Identify which cell holds the provided text, then report its [X, Y] central coordinate. 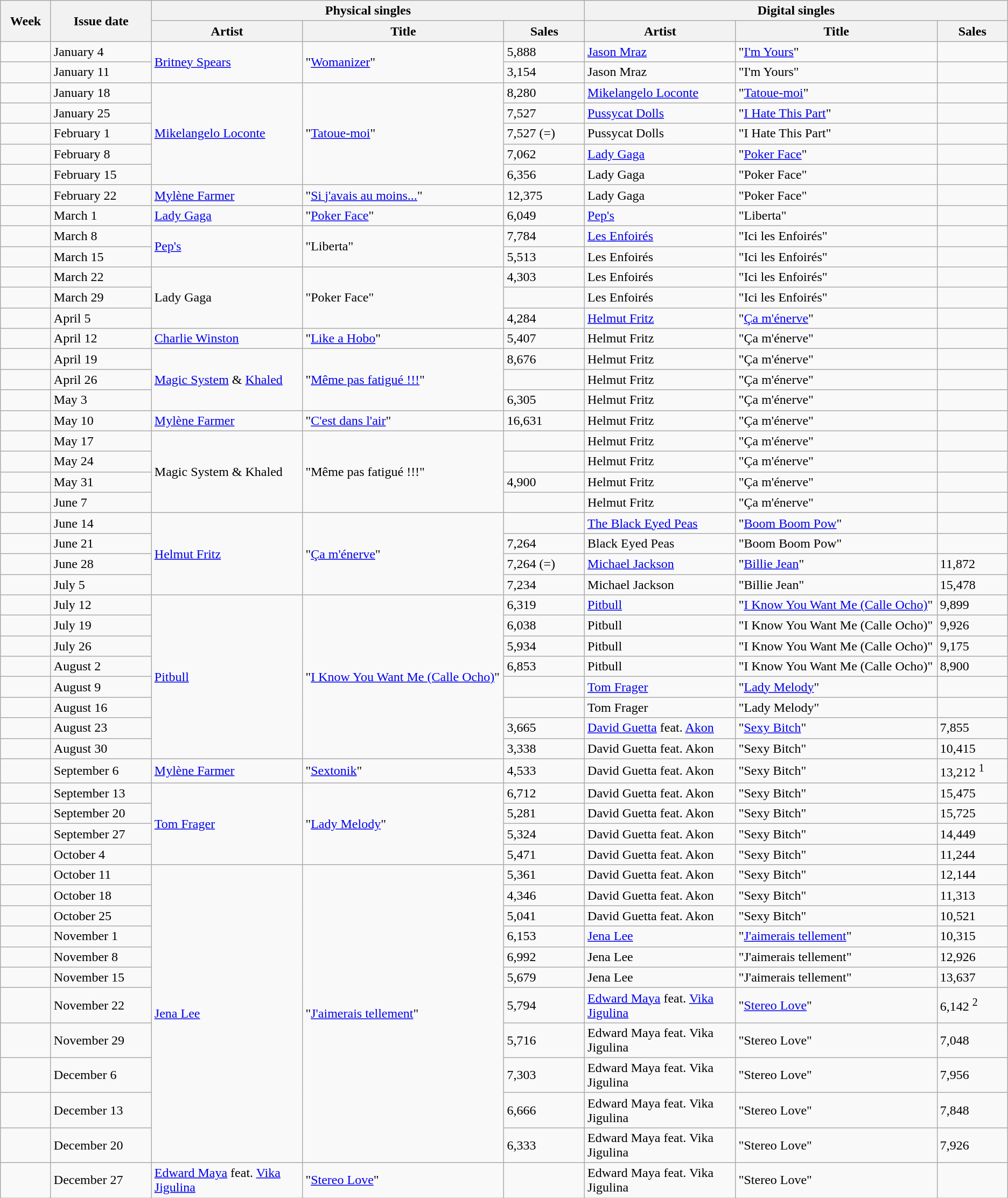
11,313 [972, 895]
Issue date [101, 21]
March 8 [101, 236]
March 15 [101, 257]
15,475 [972, 793]
March 1 [101, 215]
11,244 [972, 854]
3,338 [544, 748]
September 20 [101, 814]
11,872 [972, 564]
7,848 [972, 1110]
10,521 [972, 916]
13,637 [972, 977]
November 8 [101, 957]
"Womanizer" [403, 62]
5,679 [544, 977]
October 25 [101, 916]
9,175 [972, 646]
6,666 [544, 1110]
8,280 [544, 93]
15,478 [972, 584]
December 6 [101, 1075]
6,153 [544, 936]
December 27 [101, 1180]
August 16 [101, 707]
"Like a Hobo" [403, 339]
The Black Eyed Peas [660, 523]
February 15 [101, 174]
May 31 [101, 482]
9,926 [972, 626]
May 3 [101, 400]
8,900 [972, 667]
December 20 [101, 1145]
April 5 [101, 318]
13,212 1 [972, 771]
5,324 [544, 834]
March 22 [101, 277]
6,319 [544, 605]
September 13 [101, 793]
May 17 [101, 441]
5,281 [544, 814]
6,992 [544, 957]
12,375 [544, 195]
12,926 [972, 957]
January 25 [101, 113]
July 26 [101, 646]
Physical singles [368, 11]
3,665 [544, 728]
5,471 [544, 854]
September 6 [101, 771]
Digital singles [796, 11]
6,333 [544, 1145]
April 26 [101, 380]
7,527 [544, 113]
5,934 [544, 646]
November 15 [101, 977]
5,041 [544, 916]
August 9 [101, 687]
June 7 [101, 502]
7,784 [544, 236]
6,038 [544, 626]
January 11 [101, 72]
July 12 [101, 605]
5,716 [544, 1040]
6,305 [544, 400]
"Si j'avais au moins..." [403, 195]
Week [26, 21]
10,415 [972, 748]
October 4 [101, 854]
Charlie Winston [227, 339]
August 2 [101, 667]
9,899 [972, 605]
7,264 (=) [544, 564]
4,284 [544, 318]
6,712 [544, 793]
7,956 [972, 1075]
5,513 [544, 257]
October 18 [101, 895]
April 19 [101, 359]
Black Eyed Peas [660, 543]
January 18 [101, 93]
June 14 [101, 523]
8,676 [544, 359]
May 24 [101, 461]
November 1 [101, 936]
7,062 [544, 154]
August 23 [101, 728]
3,154 [544, 72]
5,407 [544, 339]
5,794 [544, 1005]
4,533 [544, 771]
June 21 [101, 543]
5,361 [544, 875]
February 8 [101, 154]
7,234 [544, 584]
16,631 [544, 421]
5,888 [544, 52]
June 28 [101, 564]
7,926 [972, 1145]
4,346 [544, 895]
November 22 [101, 1005]
May 10 [101, 421]
15,725 [972, 814]
November 29 [101, 1040]
6,049 [544, 215]
October 11 [101, 875]
7,048 [972, 1040]
6,356 [544, 174]
February 1 [101, 134]
4,303 [544, 277]
April 12 [101, 339]
July 19 [101, 626]
7,264 [544, 543]
"C'est dans l'air" [403, 421]
March 29 [101, 298]
"Sextonik" [403, 771]
4,900 [544, 482]
12,144 [972, 875]
Britney Spears [227, 62]
January 4 [101, 52]
6,142 2 [972, 1005]
7,303 [544, 1075]
6,853 [544, 667]
7,855 [972, 728]
14,449 [972, 834]
7,527 (=) [544, 134]
10,315 [972, 936]
July 5 [101, 584]
September 27 [101, 834]
February 22 [101, 195]
August 30 [101, 748]
December 13 [101, 1110]
